Determine the [X, Y] coordinate at the center of the cell enclosing the given text.  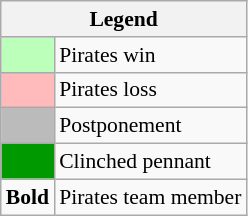
Pirates win [150, 55]
Pirates team member [150, 197]
Postponement [150, 126]
Bold [28, 197]
Clinched pennant [150, 162]
Legend [124, 19]
Pirates loss [150, 90]
